Search for the cell housing the specified text and yield its (x, y) center coordinate. 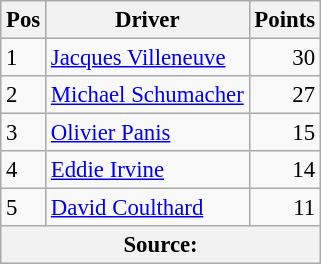
2 (24, 95)
Eddie Irvine (148, 170)
Source: (161, 245)
30 (284, 58)
4 (24, 170)
27 (284, 95)
Jacques Villeneuve (148, 58)
15 (284, 133)
Pos (24, 20)
5 (24, 208)
Olivier Panis (148, 133)
11 (284, 208)
David Coulthard (148, 208)
14 (284, 170)
3 (24, 133)
Points (284, 20)
Michael Schumacher (148, 95)
1 (24, 58)
Driver (148, 20)
